For the text-containing cell, return its midpoint in (x, y) coordinate format. 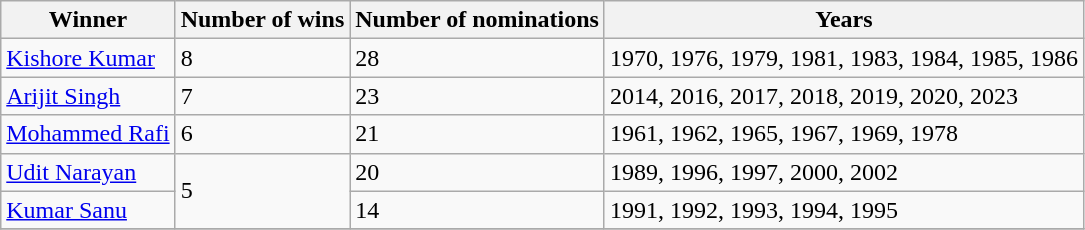
23 (478, 96)
2014, 2016, 2017, 2018, 2019, 2020, 2023 (844, 96)
Arijit Singh (88, 96)
Years (844, 20)
1989, 1996, 1997, 2000, 2002 (844, 172)
Kishore Kumar (88, 58)
Udit Narayan (88, 172)
21 (478, 134)
Number of nominations (478, 20)
20 (478, 172)
7 (262, 96)
Number of wins (262, 20)
6 (262, 134)
5 (262, 191)
Kumar Sanu (88, 210)
28 (478, 58)
14 (478, 210)
Winner (88, 20)
8 (262, 58)
1970, 1976, 1979, 1981, 1983, 1984, 1985, 1986 (844, 58)
Mohammed Rafi (88, 134)
1961, 1962, 1965, 1967, 1969, 1978 (844, 134)
1991, 1992, 1993, 1994, 1995 (844, 210)
